From the cell containing the given text, extract its center point as [x, y] coordinate. 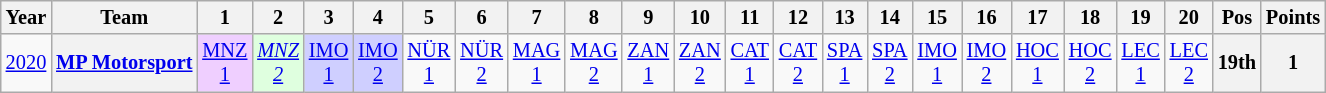
2020 [26, 63]
20 [1189, 17]
SPA2 [890, 63]
NÜR1 [430, 63]
7 [536, 17]
LEC1 [1140, 63]
Year [26, 17]
MAG2 [594, 63]
16 [986, 17]
10 [700, 17]
19 [1140, 17]
15 [936, 17]
SPA1 [844, 63]
2 [278, 17]
MP Motorsport [124, 63]
MNZ1 [224, 63]
13 [844, 17]
LEC2 [1189, 63]
11 [750, 17]
9 [648, 17]
5 [430, 17]
Team [124, 17]
HOC1 [1038, 63]
HOC2 [1090, 63]
CAT2 [798, 63]
MNZ2 [278, 63]
ZAN1 [648, 63]
14 [890, 17]
6 [482, 17]
4 [378, 17]
8 [594, 17]
NÜR2 [482, 63]
Points [1293, 17]
CAT1 [750, 63]
MAG1 [536, 63]
Pos [1237, 17]
3 [328, 17]
17 [1038, 17]
12 [798, 17]
19th [1237, 63]
18 [1090, 17]
ZAN2 [700, 63]
